Locate the cell with the specified text and output its [x, y] center coordinate. 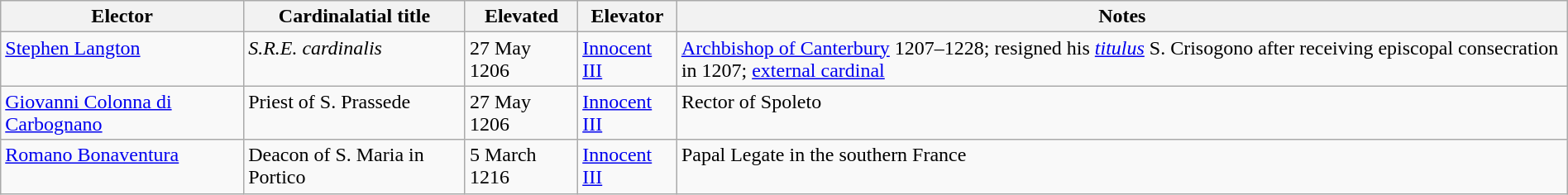
Elevated [521, 17]
Cardinalatial title [355, 17]
Rector of Spoleto [1121, 112]
Romano Bonaventura [122, 167]
Priest of S. Prassede [355, 112]
S.R.E. cardinalis [355, 59]
Deacon of S. Maria in Portico [355, 167]
Papal Legate in the southern France [1121, 167]
5 March 1216 [521, 167]
Archbishop of Canterbury 1207–1228; resigned his titulus S. Crisogono after receiving episcopal consecration in 1207; external cardinal [1121, 59]
Stephen Langton [122, 59]
Giovanni Colonna di Carbognano [122, 112]
Elector [122, 17]
Notes [1121, 17]
Elevator [628, 17]
